Capture the cell that displays the provided text and extract its (X, Y) central coordinate. 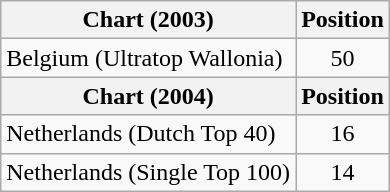
50 (343, 58)
Chart (2004) (148, 96)
Netherlands (Dutch Top 40) (148, 134)
Chart (2003) (148, 20)
16 (343, 134)
14 (343, 172)
Netherlands (Single Top 100) (148, 172)
Belgium (Ultratop Wallonia) (148, 58)
